Return the (X, Y) coordinate for the center point of the cell that contains the specified text.  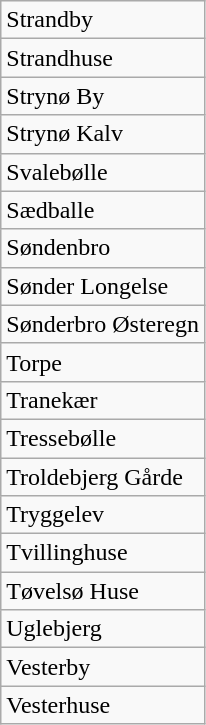
Troldebjerg Gårde (103, 477)
Søndenbro (103, 248)
Strynø By (103, 96)
Vesterby (103, 667)
Tøvelsø Huse (103, 591)
Sønder Longelse (103, 286)
Tressebølle (103, 438)
Torpe (103, 362)
Strynø Kalv (103, 134)
Tranekær (103, 400)
Vesterhuse (103, 705)
Svalebølle (103, 172)
Uglebjerg (103, 629)
Strandby (103, 20)
Tvillinghuse (103, 553)
Sønderbro Østeregn (103, 324)
Sædballe (103, 210)
Tryggelev (103, 515)
Strandhuse (103, 58)
